Return the (x, y) coordinate for the center point of the cell that contains the specified text.  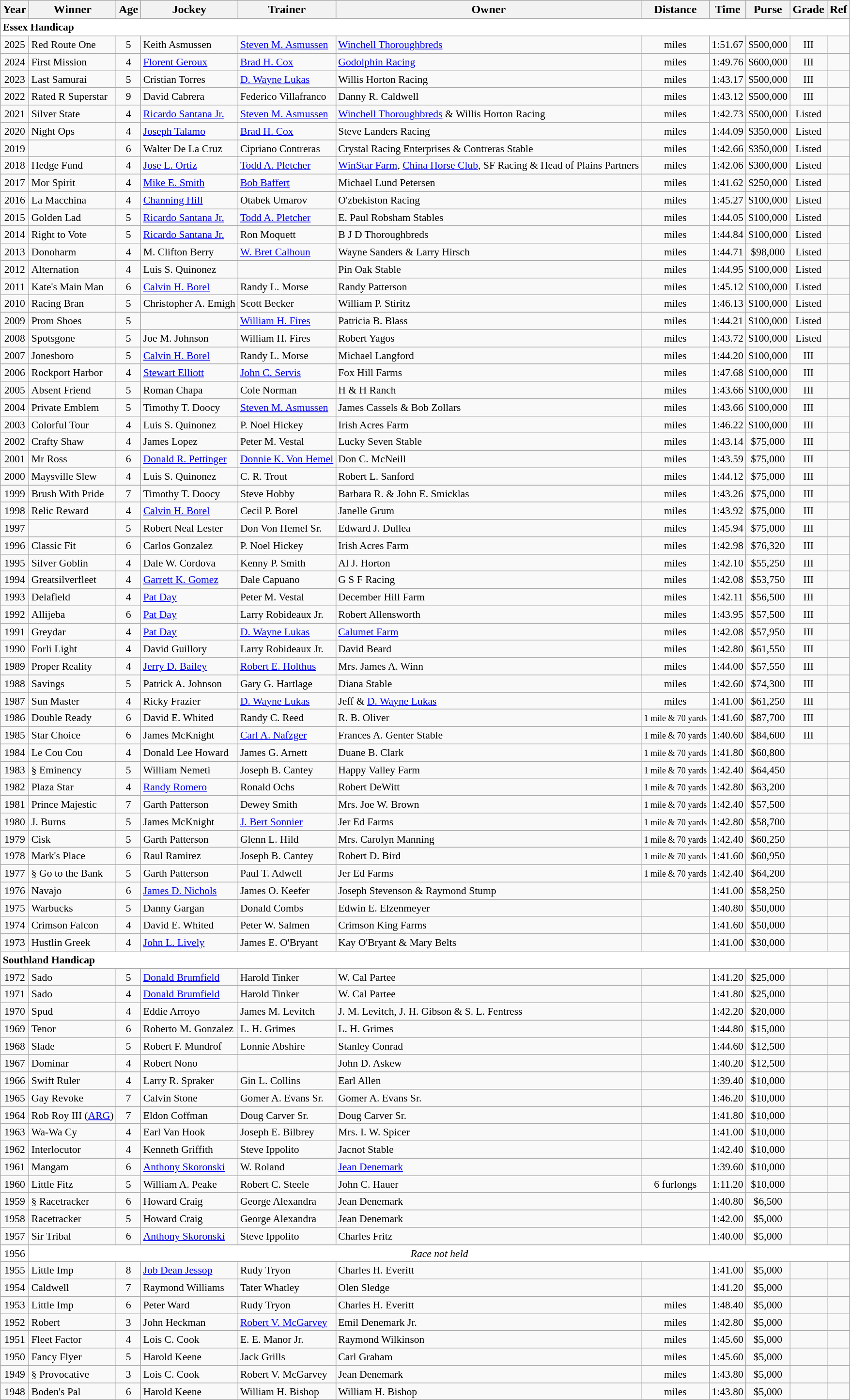
1978 (15, 856)
1:47.68 (727, 373)
Relic Reward (73, 511)
Right to Vote (73, 235)
Patricia B. Blass (488, 321)
1:42.73 (727, 114)
1989 (15, 666)
1:43.92 (727, 511)
Calumet Farm (488, 632)
$61,550 (768, 649)
Rated R Superstar (73, 96)
John C. Hauer (488, 1184)
David Beard (488, 649)
Colorful Tour (73, 425)
2006 (15, 373)
Kate's Main Man (73, 286)
1981 (15, 804)
Jeff & D. Wayne Lukas (488, 701)
Double Ready (73, 718)
Stewart Elliott (189, 373)
1971 (15, 994)
1980 (15, 822)
Donald Combs (287, 908)
1948 (15, 1391)
Gary G. Hartlage (287, 684)
1998 (15, 511)
$60,800 (768, 753)
Owner (488, 10)
William Nemeti (189, 770)
1979 (15, 839)
1975 (15, 908)
Cipriano Contreras (287, 148)
1956 (15, 1253)
$56,500 (768, 597)
Edwin E. Elzenmeyer (488, 908)
1955 (15, 1271)
Fleet Factor (73, 1339)
1:46.20 (727, 1098)
Glenn L. Hild (287, 839)
$76,320 (768, 546)
Racing Bran (73, 304)
1:42.00 (727, 1219)
James Cassels & Bob Zollars (488, 408)
Crimson King Farms (488, 925)
Plaza Star (73, 787)
Dale W. Cordova (189, 563)
Raul Ramirez (189, 856)
Maysville Slew (73, 476)
1:42.60 (727, 684)
$15,000 (768, 1029)
Ronald Ochs (287, 787)
Al J. Horton (488, 563)
$53,750 (768, 580)
1990 (15, 649)
Absent Friend (73, 390)
2014 (15, 235)
Roberto M. Gonzalez (189, 1029)
Gin L. Collins (287, 1081)
1966 (15, 1081)
Lonnie Abshire (287, 1046)
James O. Keefer (287, 891)
1961 (15, 1167)
1953 (15, 1305)
La Macchina (73, 200)
1950 (15, 1357)
1967 (15, 1063)
1:44.95 (727, 269)
Randy Patterson (488, 286)
1:44.84 (727, 235)
Caldwell (73, 1288)
Slade (73, 1046)
Grade (808, 10)
Robert D. Bird (488, 856)
James Lopez (189, 442)
Winchell Thoroughbreds (488, 45)
1:44.12 (727, 476)
Age (129, 10)
Robert E. Holthus (287, 666)
Patrick A. Johnson (189, 684)
$6,500 (768, 1201)
Boden's Pal (73, 1391)
$20,000 (768, 1011)
1:41.62 (727, 183)
Otabek Umarov (287, 200)
1952 (15, 1322)
December Hill Farm (488, 597)
Year (15, 10)
John Heckman (189, 1322)
1985 (15, 735)
8 (129, 1271)
Willis Horton Racing (488, 79)
1973 (15, 943)
Winner (73, 10)
Golden Lad (73, 218)
1993 (15, 597)
Ref (838, 10)
Roman Chapa (189, 390)
9 (129, 96)
Robert (73, 1322)
James E. O'Bryant (287, 943)
2008 (15, 338)
Barbara R. & John E. Smicklas (488, 494)
$87,700 (768, 718)
Rob Roy III (ARG) (73, 1115)
Emil Denemark Jr. (488, 1322)
Greatsilverfleet (73, 580)
1:43.26 (727, 494)
Red Route One (73, 45)
Randy C. Reed (287, 718)
1997 (15, 528)
Mrs. Carolyn Manning (488, 839)
Purse (768, 10)
Last Samurai (73, 79)
David Guillory (189, 649)
1:44.20 (727, 356)
1996 (15, 546)
Private Emblem (73, 408)
Godolphin Racing (488, 62)
Job Dean Jessop (189, 1271)
Florent Geroux (189, 62)
1:45.94 (727, 528)
1983 (15, 770)
Forli Light (73, 649)
1:42.11 (727, 597)
Mike E. Smith (189, 183)
2005 (15, 390)
§ Go to the Bank (73, 873)
1:49.76 (727, 62)
1:11.20 (727, 1184)
Donald R. Pettinger (189, 459)
Paul T. Adwell (287, 873)
1:43.59 (727, 459)
1958 (15, 1219)
Jerry D. Bailey (189, 666)
2000 (15, 476)
W. Roland (287, 1167)
Jonesboro (73, 356)
Eddie Arroyo (189, 1011)
1999 (15, 494)
Le Cou Cou (73, 753)
Steve Landers Racing (488, 131)
$300,000 (768, 166)
2021 (15, 114)
Danny R. Caldwell (488, 96)
M. Clifton Berry (189, 252)
C. R. Trout (287, 476)
Navajo (73, 891)
2012 (15, 269)
1988 (15, 684)
David Cabrera (189, 96)
2016 (15, 200)
Joe M. Johnson (189, 338)
2004 (15, 408)
1963 (15, 1133)
2020 (15, 131)
2007 (15, 356)
$74,300 (768, 684)
Peter Ward (189, 1305)
2003 (15, 425)
1984 (15, 753)
Olen Sledge (488, 1288)
Robert F. Mundrof (189, 1046)
Alternation (73, 269)
1949 (15, 1374)
Crafty Shaw (73, 442)
2013 (15, 252)
Janelle Grum (488, 511)
Sun Master (73, 701)
J. Bert Sonnier (287, 822)
Cristian Torres (189, 79)
2018 (15, 166)
1:42.98 (727, 546)
2002 (15, 442)
E. E. Manor Jr. (287, 1339)
2011 (15, 286)
Kenneth Griffith (189, 1149)
Mrs. James A. Winn (488, 666)
Gay Revoke (73, 1098)
1968 (15, 1046)
2017 (15, 183)
Dale Capuano (287, 580)
E. Paul Robsham Stables (488, 218)
1951 (15, 1339)
$64,200 (768, 873)
2022 (15, 96)
O'zbekiston Racing (488, 200)
Stanley Conrad (488, 1046)
Dominar (73, 1063)
Distance (675, 10)
$600,000 (768, 62)
Spud (73, 1011)
Silver Goblin (73, 563)
Fancy Flyer (73, 1357)
Warbucks (73, 908)
1:42.06 (727, 166)
$84,600 (768, 735)
$55,250 (768, 563)
1976 (15, 891)
Garrett K. Gomez (189, 580)
Mark's Place (73, 856)
Joseph Talamo (189, 131)
B J D Thoroughbreds (488, 235)
G S F Racing (488, 580)
Kenny P. Smith (287, 563)
§ Eminency (73, 770)
Jack Grills (287, 1357)
1:40.60 (727, 735)
WinStar Farm, China Horse Club, SF Racing & Head of Plains Partners (488, 166)
2010 (15, 304)
Frances A. Genter Stable (488, 735)
John L. Lively (189, 943)
1:43.12 (727, 96)
Proper Reality (73, 666)
1974 (15, 925)
Wayne Sanders & Larry Hirsch (488, 252)
1:39.40 (727, 1081)
1:39.60 (727, 1167)
Christopher A. Emigh (189, 304)
1995 (15, 563)
1:44.00 (727, 666)
Don C. McNeill (488, 459)
Savings (73, 684)
W. Bret Calhoun (287, 252)
1:51.67 (727, 45)
John D. Askew (488, 1063)
Trainer (287, 10)
1:43.17 (727, 79)
James D. Nichols (189, 891)
J. Burns (73, 822)
1992 (15, 614)
1969 (15, 1029)
Jose L. Ortiz (189, 166)
$250,000 (768, 183)
1954 (15, 1288)
Ricky Frazier (189, 701)
Prom Shoes (73, 321)
Racetracker (73, 1219)
Donnie K. Von Hemel (287, 459)
James G. Arnett (287, 753)
Crystal Racing Enterprises & Contreras Stable (488, 148)
R. B. Oliver (488, 718)
Scott Becker (287, 304)
1:44.09 (727, 131)
1:45.12 (727, 286)
Cecil P. Borel (287, 511)
Little Fitz (73, 1184)
Classic Fit (73, 546)
Raymond Williams (189, 1288)
$61,250 (768, 701)
Earl Van Hook (189, 1133)
1:44.60 (727, 1046)
Mangam (73, 1167)
Walter De La Cruz (189, 148)
Delafield (73, 597)
1:44.21 (727, 321)
2009 (15, 321)
Time (727, 10)
1991 (15, 632)
2023 (15, 79)
§ Provocative (73, 1374)
Charles Fritz (488, 1236)
1:40.20 (727, 1063)
Cisk (73, 839)
Southland Handicap (425, 960)
Interlocutor (73, 1149)
Joseph Stevenson & Raymond Stump (488, 891)
Michael Lund Petersen (488, 183)
1:44.71 (727, 252)
Star Choice (73, 735)
$60,950 (768, 856)
Donald Lee Howard (189, 753)
Carl A. Nafzger (287, 735)
Silver State (73, 114)
1:42.20 (727, 1011)
2024 (15, 62)
Bob Baffert (287, 183)
Mor Spirit (73, 183)
$63,200 (768, 787)
Danny Gargan (189, 908)
1:46.22 (727, 425)
Allijeba (73, 614)
1987 (15, 701)
Tenor (73, 1029)
Peter W. Salmen (287, 925)
Greydar (73, 632)
1:44.05 (727, 218)
Calvin Stone (189, 1098)
$57,550 (768, 666)
Ron Moquett (287, 235)
Duane B. Clark (488, 753)
Hedge Fund (73, 166)
First Mission (73, 62)
Prince Majestic (73, 804)
Happy Valley Farm (488, 770)
Larry R. Spraker (189, 1081)
Jacnot Stable (488, 1149)
Hustlin Greek (73, 943)
Raymond Wilkinson (488, 1339)
1:40.00 (727, 1236)
Federico Villafranco (287, 96)
Spotsgone (73, 338)
$58,700 (768, 822)
Crimson Falcon (73, 925)
Mrs. Joe W. Brown (488, 804)
John C. Servis (287, 373)
Essex Handicap (425, 28)
Randy Romero (189, 787)
Robert Yagos (488, 338)
1962 (15, 1149)
Kay O'Bryant & Mary Belts (488, 943)
Carl Graham (488, 1357)
1:42.66 (727, 148)
$64,450 (768, 770)
Pin Oak Stable (488, 269)
2001 (15, 459)
1970 (15, 1011)
Robert Nono (189, 1063)
Jockey (189, 10)
1972 (15, 977)
1982 (15, 787)
Robert Allensworth (488, 614)
William P. Stiritz (488, 304)
Dewey Smith (287, 804)
Mrs. I. W. Spicer (488, 1133)
Sir Tribal (73, 1236)
$58,250 (768, 891)
Mr Ross (73, 459)
Robert Neal Lester (189, 528)
1964 (15, 1115)
Steve Hobby (287, 494)
Winchell Thoroughbreds & Willis Horton Racing (488, 114)
Diana Stable (488, 684)
1:44.80 (727, 1029)
Eldon Coffman (189, 1115)
1957 (15, 1236)
6 furlongs (675, 1184)
Keith Asmussen (189, 45)
Swift Ruler (73, 1081)
1959 (15, 1201)
2019 (15, 148)
Brush With Pride (73, 494)
Rockport Harbor (73, 373)
Tater Whatley (287, 1288)
1:46.13 (727, 304)
Lucky Seven Stable (488, 442)
1:43.14 (727, 442)
$98,000 (768, 252)
1965 (15, 1098)
1:42.10 (727, 563)
$30,000 (768, 943)
1994 (15, 580)
1977 (15, 873)
2015 (15, 218)
Race not held (440, 1253)
J. M. Levitch, J. H. Gibson & S. L. Fentress (488, 1011)
§ Racetracker (73, 1201)
Cole Norman (287, 390)
Don Von Hemel Sr. (287, 528)
Earl Allen (488, 1081)
H & H Ranch (488, 390)
1:45.27 (727, 200)
Joseph E. Bilbrey (287, 1133)
$60,250 (768, 839)
James M. Levitch (287, 1011)
Carlos Gonzalez (189, 546)
Donoharm (73, 252)
1986 (15, 718)
Robert L. Sanford (488, 476)
Fox Hill Farms (488, 373)
1960 (15, 1184)
Channing Hill (189, 200)
2025 (15, 45)
$57,950 (768, 632)
Night Ops (73, 131)
1:43.95 (727, 614)
Robert DeWitt (488, 787)
1:43.72 (727, 338)
Robert C. Steele (287, 1184)
Michael Langford (488, 356)
1:48.40 (727, 1305)
Wa-Wa Cy (73, 1133)
William A. Peake (189, 1184)
Edward J. Dullea (488, 528)
